Capture the cell that displays the provided text and extract its [x, y] central coordinate. 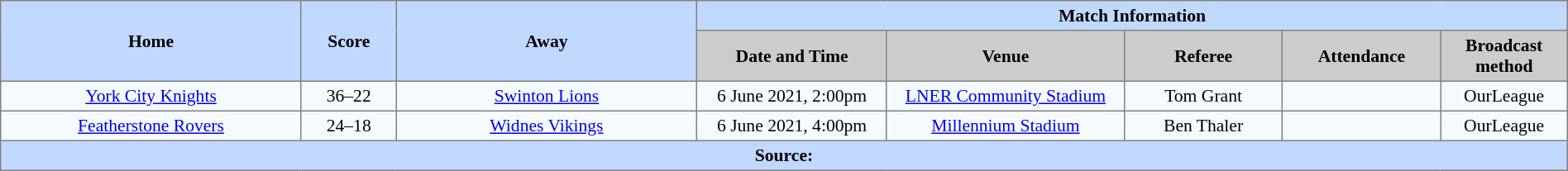
LNER Community Stadium [1006, 96]
36–22 [349, 96]
Millennium Stadium [1006, 126]
Attendance [1361, 56]
Widnes Vikings [547, 126]
Venue [1006, 56]
York City Knights [151, 96]
Home [151, 41]
Referee [1202, 56]
Match Information [1133, 16]
Source: [784, 155]
Away [547, 41]
Ben Thaler [1202, 126]
Featherstone Rovers [151, 126]
6 June 2021, 4:00pm [792, 126]
Tom Grant [1202, 96]
Broadcast method [1503, 56]
6 June 2021, 2:00pm [792, 96]
Swinton Lions [547, 96]
24–18 [349, 126]
Score [349, 41]
Date and Time [792, 56]
